Scan for the cell matching the given text and deliver its [x, y] coordinate at center. 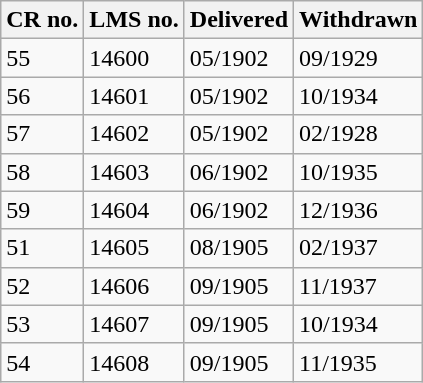
14603 [134, 172]
54 [42, 362]
14601 [134, 96]
14605 [134, 248]
56 [42, 96]
11/1935 [358, 362]
11/1937 [358, 286]
53 [42, 324]
14600 [134, 58]
59 [42, 210]
14607 [134, 324]
51 [42, 248]
Withdrawn [358, 20]
14604 [134, 210]
09/1929 [358, 58]
55 [42, 58]
02/1937 [358, 248]
58 [42, 172]
02/1928 [358, 134]
14606 [134, 286]
57 [42, 134]
14608 [134, 362]
12/1936 [358, 210]
Delivered [238, 20]
LMS no. [134, 20]
52 [42, 286]
08/1905 [238, 248]
14602 [134, 134]
10/1935 [358, 172]
CR no. [42, 20]
